Output the (X, Y) coordinate of the center of the cell containing the given text.  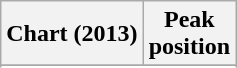
Chart (2013) (72, 34)
Peakposition (189, 34)
